Return the (X, Y) coordinate for the center point of the cell that contains the specified text.  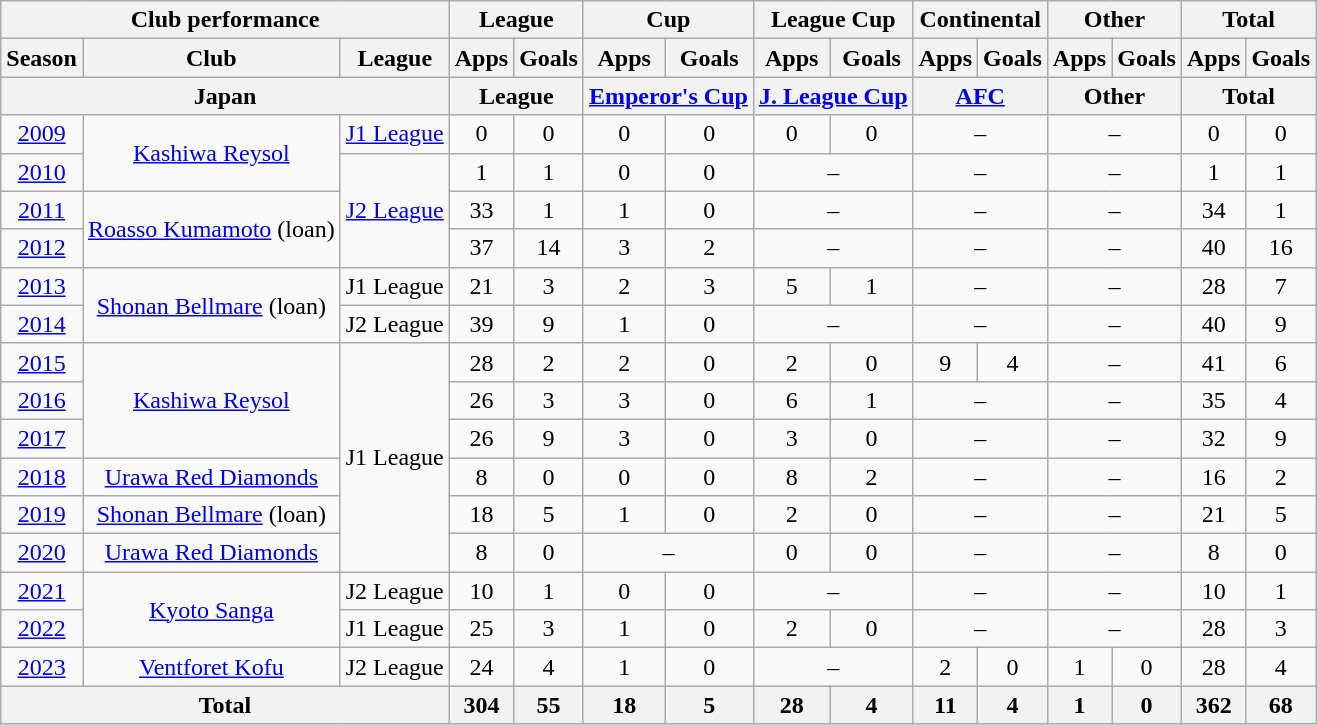
Continental (980, 20)
2022 (42, 629)
2012 (42, 248)
2014 (42, 324)
68 (1281, 705)
35 (1213, 400)
2010 (42, 172)
Cup (668, 20)
2021 (42, 591)
2013 (42, 286)
Club (211, 58)
Emperor's Cup (668, 96)
2009 (42, 134)
37 (481, 248)
Roasso Kumamoto (loan) (211, 229)
2020 (42, 553)
Japan (225, 96)
33 (481, 210)
24 (481, 667)
14 (549, 248)
Club performance (225, 20)
Season (42, 58)
34 (1213, 210)
55 (549, 705)
AFC (980, 96)
2016 (42, 400)
25 (481, 629)
2015 (42, 362)
League Cup (833, 20)
Kyoto Sanga (211, 610)
39 (481, 324)
11 (945, 705)
2019 (42, 515)
7 (1281, 286)
41 (1213, 362)
Ventforet Kofu (211, 667)
362 (1213, 705)
2023 (42, 667)
304 (481, 705)
2017 (42, 438)
32 (1213, 438)
2011 (42, 210)
J. League Cup (833, 96)
2018 (42, 477)
